Extract the [x, y] coordinate from the center of the cell holding the provided text.  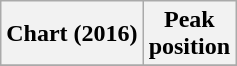
Chart (2016) [72, 34]
Peak position [189, 34]
